Capture the cell that displays the provided text and extract its (X, Y) central coordinate. 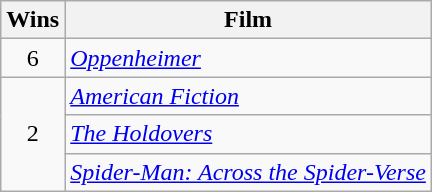
The Holdovers (248, 134)
Oppenheimer (248, 58)
American Fiction (248, 96)
Spider-Man: Across the Spider-Verse (248, 172)
2 (33, 134)
Film (248, 20)
Wins (33, 20)
6 (33, 58)
